Extract the (X, Y) coordinate from the center of the cell holding the provided text.  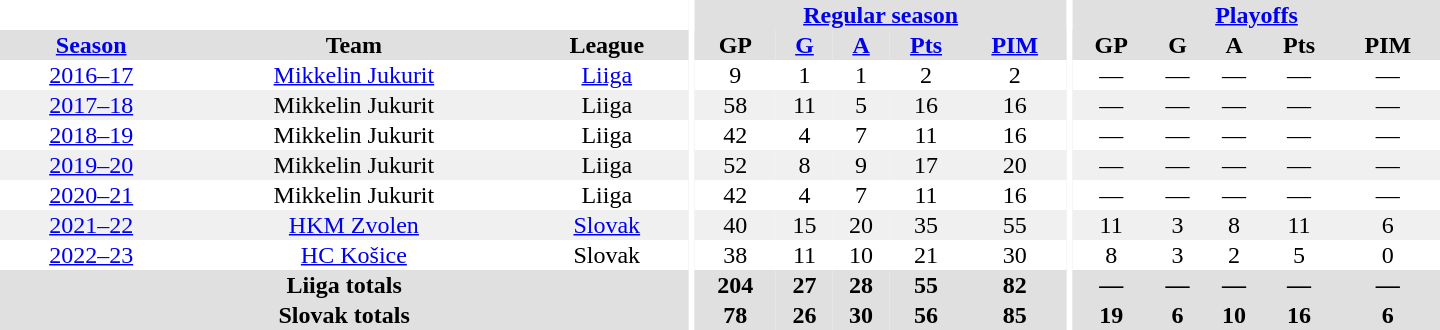
Playoffs (1256, 15)
Slovak totals (344, 315)
League (606, 45)
26 (804, 315)
85 (1015, 315)
2020–21 (91, 195)
Season (91, 45)
2019–20 (91, 165)
Liiga totals (344, 285)
2021–22 (91, 225)
HC Košice (354, 255)
21 (926, 255)
38 (735, 255)
HKM Zvolen (354, 225)
35 (926, 225)
2018–19 (91, 135)
28 (862, 285)
2022–23 (91, 255)
Regular season (880, 15)
58 (735, 105)
15 (804, 225)
2017–18 (91, 105)
204 (735, 285)
2016–17 (91, 75)
Team (354, 45)
82 (1015, 285)
0 (1388, 255)
27 (804, 285)
40 (735, 225)
56 (926, 315)
19 (1111, 315)
17 (926, 165)
52 (735, 165)
78 (735, 315)
